Determine the (X, Y) coordinate at the center of the cell enclosing the given text.  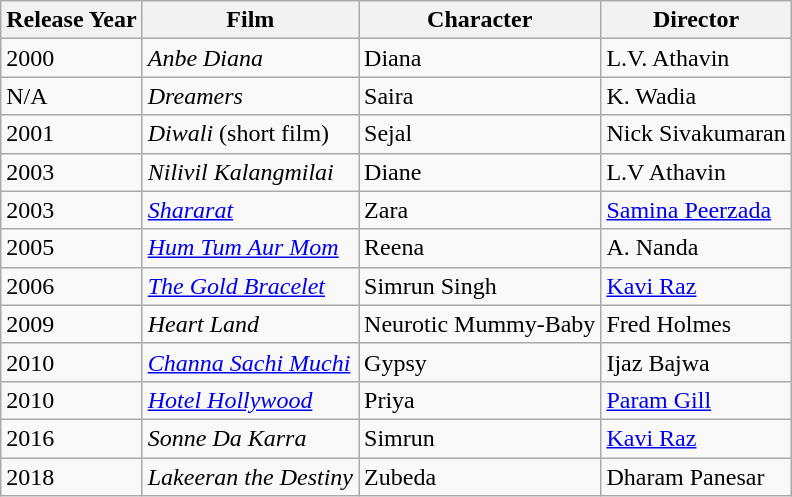
Simrun Singh (480, 286)
Anbe Diana (250, 58)
Neurotic Mummy-Baby (480, 324)
Character (480, 20)
2018 (72, 477)
L.V. Athavin (696, 58)
Ijaz Bajwa (696, 362)
2001 (72, 134)
Sonne Da Karra (250, 438)
Shararat (250, 210)
N/A (72, 96)
Hum Tum Aur Mom (250, 248)
Release Year (72, 20)
Film (250, 20)
Hotel Hollywood (250, 400)
Dharam Panesar (696, 477)
Dreamers (250, 96)
2006 (72, 286)
Reena (480, 248)
2016 (72, 438)
The Gold Bracelet (250, 286)
Gypsy (480, 362)
Simrun (480, 438)
L.V Athavin (696, 172)
Samina Peerzada (696, 210)
2005 (72, 248)
Sejal (480, 134)
Param Gill (696, 400)
K. Wadia (696, 96)
2000 (72, 58)
Nilivil Kalangmilai (250, 172)
Diwali (short film) (250, 134)
2009 (72, 324)
Director (696, 20)
A. Nanda (696, 248)
Zubeda (480, 477)
Lakeeran the Destiny (250, 477)
Fred Holmes (696, 324)
Priya (480, 400)
Nick Sivakumaran (696, 134)
Saira (480, 96)
Diana (480, 58)
Zara (480, 210)
Channa Sachi Muchi (250, 362)
Diane (480, 172)
Heart Land (250, 324)
